Capture the cell that displays the provided text and extract its [x, y] central coordinate. 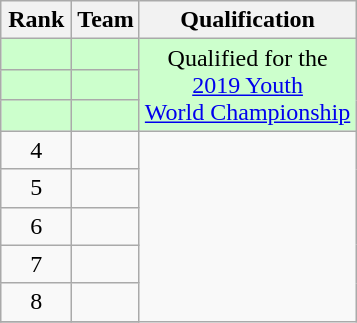
Team [106, 20]
4 [36, 150]
5 [36, 188]
Rank [36, 20]
7 [36, 264]
Qualified for the2019 YouthWorld Championship [247, 85]
Qualification [247, 20]
6 [36, 226]
8 [36, 302]
